Capture the cell that displays the provided text and extract its [X, Y] central coordinate. 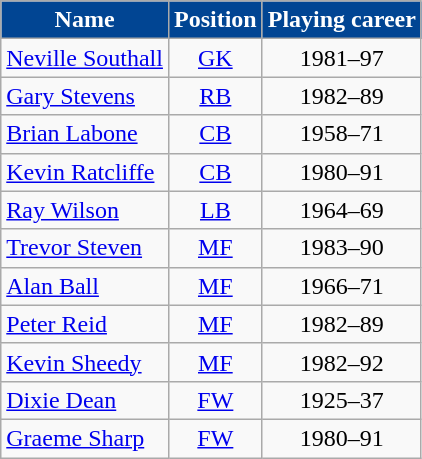
RB [215, 96]
1964–69 [342, 210]
1982–92 [342, 362]
GK [215, 58]
Name [85, 20]
LB [215, 210]
Alan Ball [85, 286]
1966–71 [342, 286]
1958–71 [342, 134]
Kevin Ratcliffe [85, 172]
Dixie Dean [85, 400]
1925–37 [342, 400]
Gary Stevens [85, 96]
Ray Wilson [85, 210]
Playing career [342, 20]
Peter Reid [85, 324]
Graeme Sharp [85, 438]
Trevor Steven [85, 248]
Neville Southall [85, 58]
Position [215, 20]
Kevin Sheedy [85, 362]
1983–90 [342, 248]
1981–97 [342, 58]
Brian Labone [85, 134]
